Determine the [X, Y] coordinate at the center of the cell enclosing the given text.  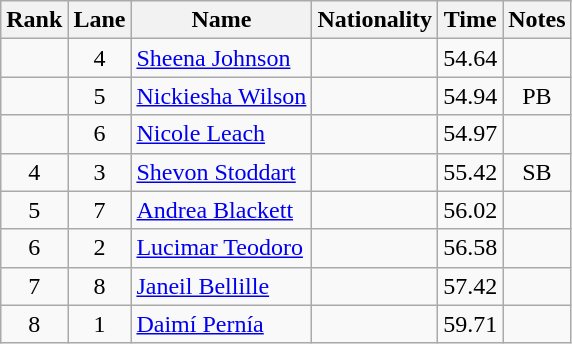
56.02 [470, 210]
PB [537, 96]
54.97 [470, 134]
1 [100, 324]
57.42 [470, 286]
Time [470, 20]
Sheena Johnson [222, 58]
3 [100, 172]
SB [537, 172]
Nationality [375, 20]
Rank [34, 20]
Nicole Leach [222, 134]
Lane [100, 20]
Shevon Stoddart [222, 172]
54.64 [470, 58]
Lucimar Teodoro [222, 248]
2 [100, 248]
59.71 [470, 324]
Notes [537, 20]
Janeil Bellille [222, 286]
54.94 [470, 96]
Andrea Blackett [222, 210]
56.58 [470, 248]
55.42 [470, 172]
Daimí Pernía [222, 324]
Name [222, 20]
Nickiesha Wilson [222, 96]
